Capture the cell that displays the provided text and extract its [X, Y] central coordinate. 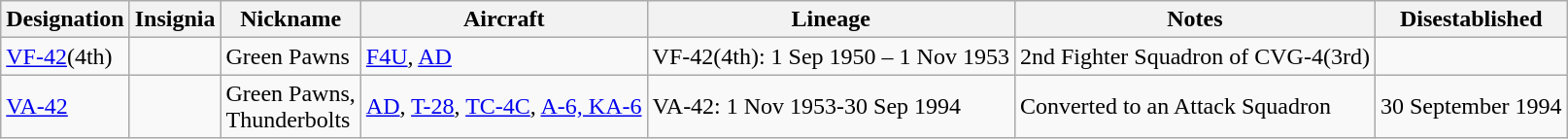
2nd Fighter Squadron of CVG-4(3rd) [1195, 56]
Nickname [290, 19]
Disestablished [1471, 19]
AD, T-28, TC-4C, A-6, KA-6 [503, 107]
Converted to an Attack Squadron [1195, 107]
Notes [1195, 19]
VA-42: 1 Nov 1953-30 Sep 1994 [831, 107]
Lineage [831, 19]
VF-42(4th) [65, 56]
Green Pawns [290, 56]
VA-42 [65, 107]
Insignia [175, 19]
F4U, AD [503, 56]
Aircraft [503, 19]
Designation [65, 19]
VF-42(4th): 1 Sep 1950 – 1 Nov 1953 [831, 56]
Green Pawns,Thunderbolts [290, 107]
30 September 1994 [1471, 107]
